Output the [x, y] coordinate of the center of the cell containing the given text.  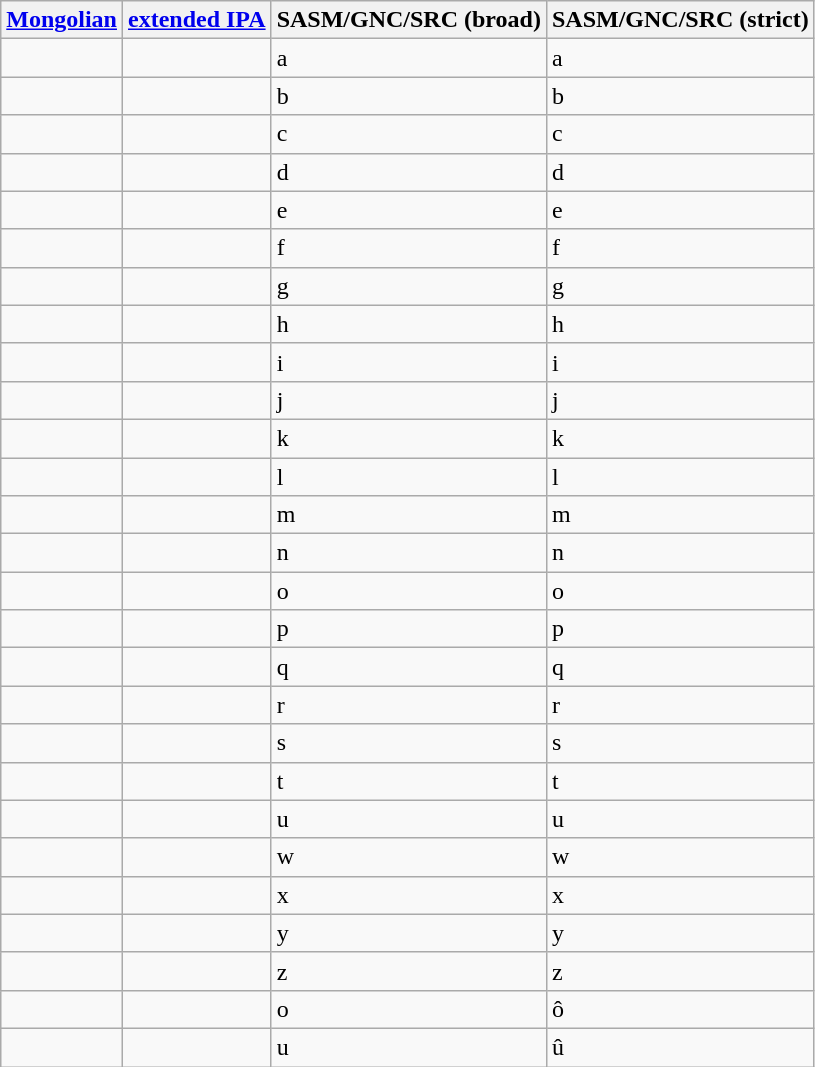
SASM/GNC/SRC (broad) [408, 20]
SASM/GNC/SRC (strict) [680, 20]
û [680, 1047]
ô [680, 1009]
Mongolian [62, 20]
extended IPA [198, 20]
